Detect which cell encompasses the target text, then output its (x, y) center coordinate. 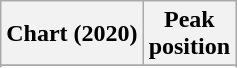
Chart (2020) (72, 34)
Peakposition (189, 34)
